Scan for the cell matching the given text and deliver its [X, Y] coordinate at center. 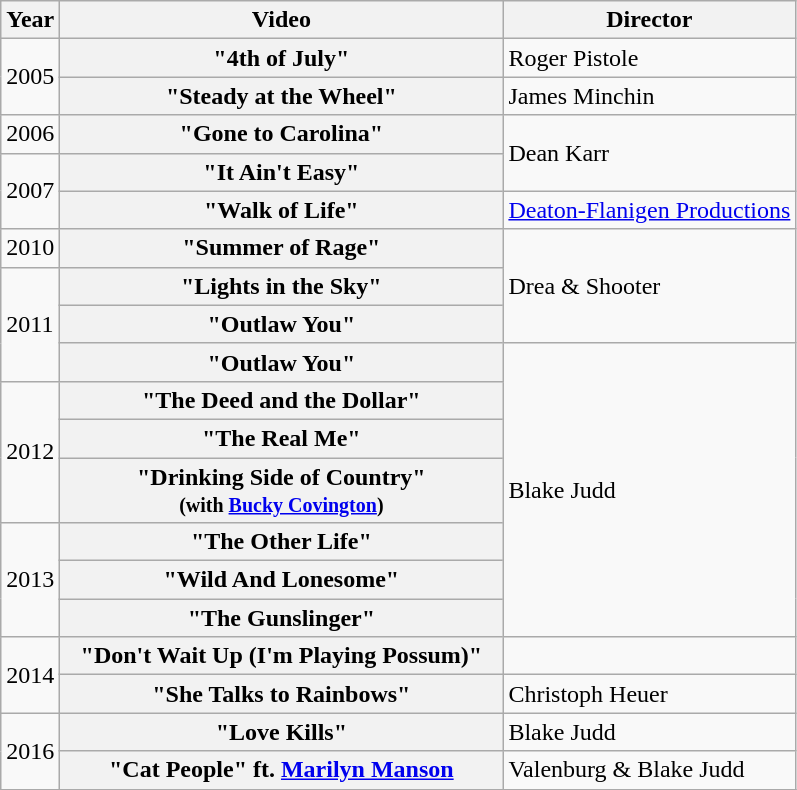
2016 [30, 751]
"Steady at the Wheel" [282, 96]
2011 [30, 324]
Christoph Heuer [650, 694]
"4th of July" [282, 58]
"Summer of Rage" [282, 248]
Director [650, 20]
"Drinking Side of Country"(with Bucky Covington) [282, 490]
2006 [30, 134]
"The Real Me" [282, 438]
Roger Pistole [650, 58]
Dean Karr [650, 153]
"Walk of Life" [282, 210]
Video [282, 20]
Year [30, 20]
James Minchin [650, 96]
2013 [30, 580]
"She Talks to Rainbows" [282, 694]
"Cat People" ft. Marilyn Manson [282, 770]
2010 [30, 248]
2005 [30, 77]
"The Deed and the Dollar" [282, 400]
"Love Kills" [282, 732]
Drea & Shooter [650, 286]
2012 [30, 452]
"Lights in the Sky" [282, 286]
Valenburg & Blake Judd [650, 770]
"The Other Life" [282, 542]
"Wild And Lonesome" [282, 580]
2007 [30, 191]
2014 [30, 675]
"It Ain't Easy" [282, 172]
Deaton-Flanigen Productions [650, 210]
"Don't Wait Up (I'm Playing Possum)" [282, 656]
"The Gunslinger" [282, 618]
"Gone to Carolina" [282, 134]
